Search for the cell housing the specified text and yield its [X, Y] center coordinate. 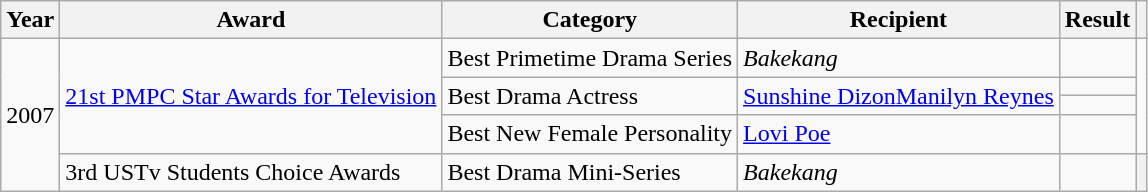
Result [1097, 20]
Best Drama Actress [590, 96]
Best New Female Personality [590, 134]
Lovi Poe [899, 134]
Award [251, 20]
21st PMPC Star Awards for Television [251, 96]
Best Primetime Drama Series [590, 58]
3rd USTv Students Choice Awards [251, 172]
Recipient [899, 20]
Sunshine DizonManilyn Reynes [899, 96]
Year [30, 20]
Category [590, 20]
Best Drama Mini-Series [590, 172]
2007 [30, 115]
